Capture the cell that displays the provided text and extract its [x, y] central coordinate. 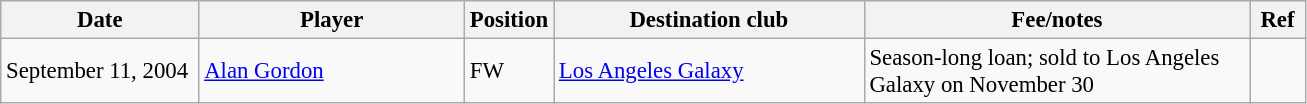
Position [508, 20]
Alan Gordon [332, 72]
Player [332, 20]
Season-long loan; sold to Los Angeles Galaxy on November 30 [1057, 72]
Fee/notes [1057, 20]
Date [100, 20]
FW [508, 72]
Destination club [710, 20]
Los Angeles Galaxy [710, 72]
Ref [1278, 20]
September 11, 2004 [100, 72]
